Capture the cell that displays the provided text and extract its [X, Y] central coordinate. 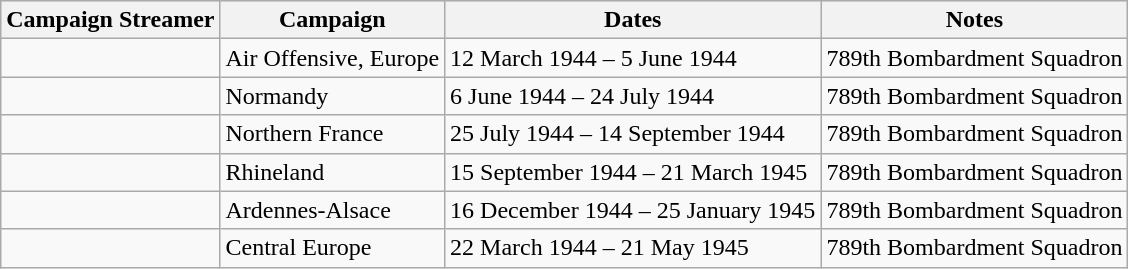
12 March 1944 – 5 June 1944 [633, 58]
22 March 1944 – 21 May 1945 [633, 248]
Campaign [332, 20]
15 September 1944 – 21 March 1945 [633, 172]
Ardennes-Alsace [332, 210]
25 July 1944 – 14 September 1944 [633, 134]
Normandy [332, 96]
6 June 1944 – 24 July 1944 [633, 96]
16 December 1944 – 25 January 1945 [633, 210]
Notes [974, 20]
Air Offensive, Europe [332, 58]
Rhineland [332, 172]
Dates [633, 20]
Northern France [332, 134]
Central Europe [332, 248]
Campaign Streamer [110, 20]
